Determine the [X, Y] coordinate at the center of the cell enclosing the given text.  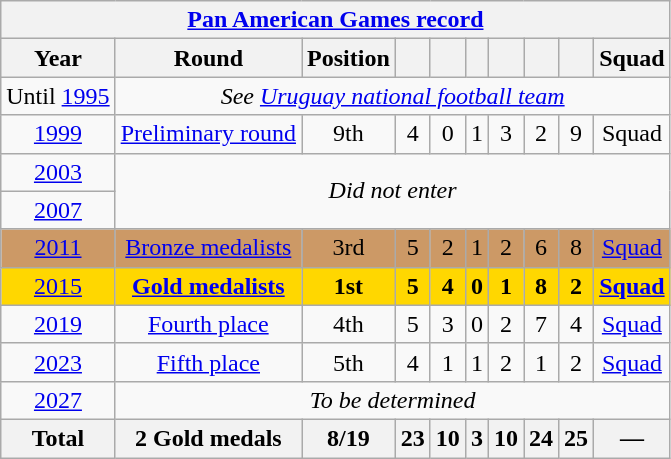
Did not enter [392, 191]
2027 [58, 400]
Fifth place [208, 362]
2003 [58, 172]
9 [576, 134]
Year [58, 58]
25 [576, 438]
Pan American Games record [336, 20]
6 [542, 248]
Position [349, 58]
Round [208, 58]
2 Gold medals [208, 438]
23 [412, 438]
Preliminary round [208, 134]
2007 [58, 210]
See Uruguay national football team [392, 96]
2023 [58, 362]
2019 [58, 324]
2015 [58, 286]
2011 [58, 248]
Fourth place [208, 324]
1st [349, 286]
To be determined [392, 400]
5th [349, 362]
Total [58, 438]
1999 [58, 134]
— [632, 438]
Bronze medalists [208, 248]
24 [542, 438]
8/19 [349, 438]
3rd [349, 248]
7 [542, 324]
Until 1995 [58, 96]
Gold medalists [208, 286]
4th [349, 324]
9th [349, 134]
